Locate the cell with the specified text and output its (X, Y) center coordinate. 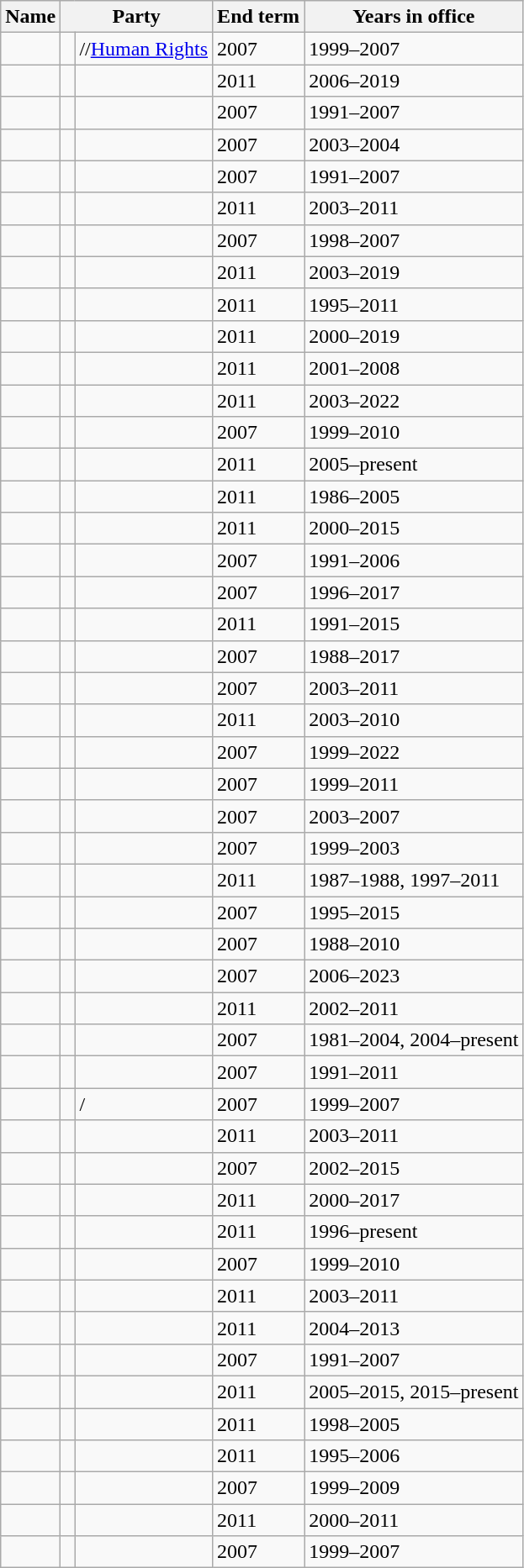
1999–2022 (414, 752)
2002–2015 (414, 1168)
2002–2011 (414, 1008)
2005–present (414, 465)
1991–2015 (414, 624)
1988–2017 (414, 656)
1999–2011 (414, 784)
//Human Rights (144, 49)
1981–2004, 2004–present (414, 1040)
Name (30, 17)
Party (136, 17)
2006–2019 (414, 81)
1995–2015 (414, 912)
2001–2008 (414, 368)
2000–2011 (414, 1520)
1995–2011 (414, 304)
1988–2010 (414, 944)
1998–2005 (414, 1424)
2003–2004 (414, 145)
1995–2006 (414, 1456)
End term (259, 17)
1986–2005 (414, 497)
2003–2019 (414, 272)
2000–2019 (414, 336)
/ (144, 1104)
1996–present (414, 1232)
2000–2017 (414, 1200)
1996–2017 (414, 592)
2006–2023 (414, 976)
1998–2007 (414, 240)
1999–2009 (414, 1488)
2005–2015, 2015–present (414, 1392)
2004–2013 (414, 1328)
1991–2006 (414, 560)
1999–2003 (414, 848)
Years in office (414, 17)
2003–2010 (414, 720)
2003–2022 (414, 401)
2003–2007 (414, 816)
1991–2011 (414, 1072)
1987–1988, 1997–2011 (414, 880)
2000–2015 (414, 529)
